Output the [X, Y] coordinate of the center of the cell containing the given text.  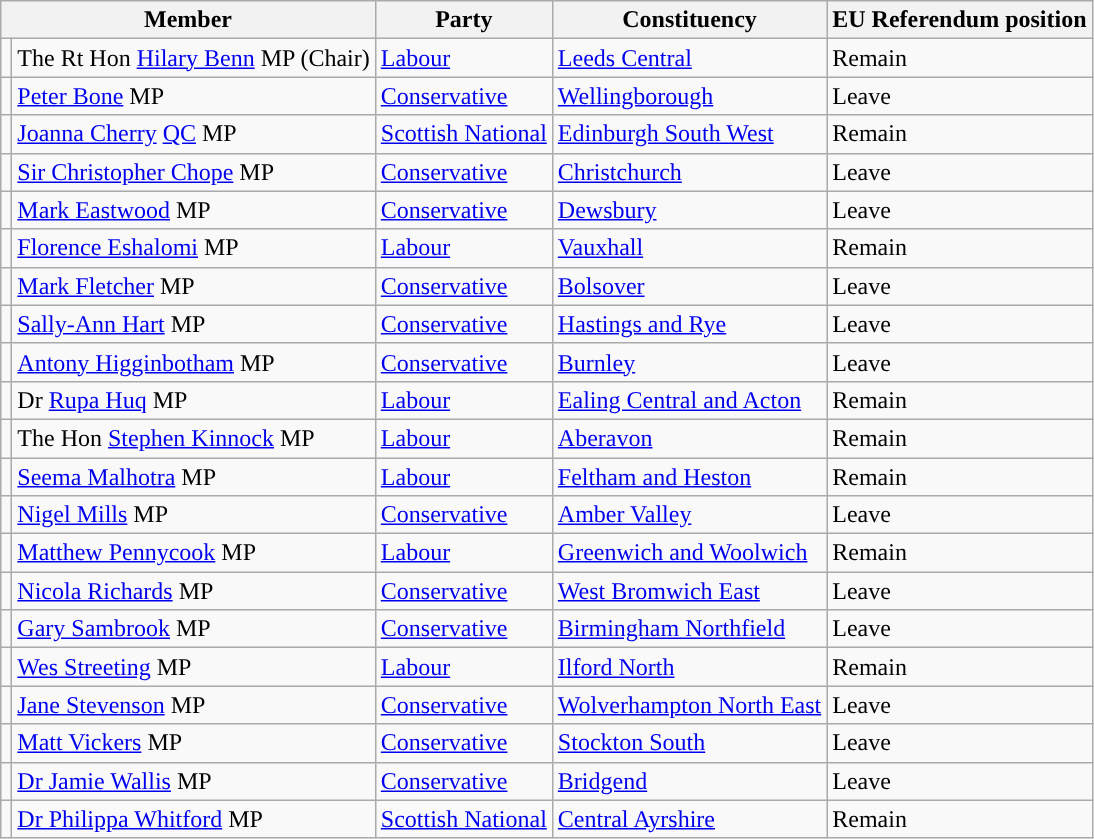
Mark Eastwood MP [194, 210]
Wes Streeting MP [194, 667]
Peter Bone MP [194, 96]
Amber Valley [689, 515]
Antony Higginbotham MP [194, 362]
Joanna Cherry QC MP [194, 134]
Feltham and Heston [689, 477]
Dr Rupa Huq MP [194, 400]
Jane Stevenson MP [194, 705]
Seema Malhotra MP [194, 477]
Party [464, 20]
Wolverhampton North East [689, 705]
Leeds Central [689, 58]
Burnley [689, 362]
Dewsbury [689, 210]
Vauxhall [689, 248]
Member [188, 20]
Edinburgh South West [689, 134]
West Bromwich East [689, 591]
Constituency [689, 20]
Nigel Mills MP [194, 515]
Dr Philippa Whitford MP [194, 819]
Gary Sambrook MP [194, 629]
The Rt Hon Hilary Benn MP (Chair) [194, 58]
Wellingborough [689, 96]
Ilford North [689, 667]
Stockton South [689, 743]
Florence Eshalomi MP [194, 248]
Matt Vickers MP [194, 743]
Central Ayrshire [689, 819]
EU Referendum position [960, 20]
Dr Jamie Wallis MP [194, 781]
Ealing Central and Acton [689, 400]
Matthew Pennycook MP [194, 553]
Sir Christopher Chope MP [194, 172]
The Hon Stephen Kinnock MP [194, 438]
Bridgend [689, 781]
Hastings and Rye [689, 324]
Mark Fletcher MP [194, 286]
Nicola Richards MP [194, 591]
Sally-Ann Hart MP [194, 324]
Aberavon [689, 438]
Birmingham Northfield [689, 629]
Christchurch [689, 172]
Bolsover [689, 286]
Greenwich and Woolwich [689, 553]
